Extract the (x, y) coordinate from the center of the cell holding the provided text.  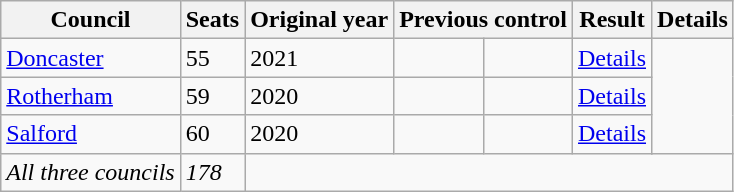
Doncaster (90, 58)
Seats (212, 20)
Council (90, 20)
55 (212, 58)
Rotherham (90, 96)
2021 (320, 58)
178 (212, 172)
All three councils (90, 172)
Previous control (484, 20)
60 (212, 134)
Original year (320, 20)
Salford (90, 134)
Result (612, 20)
59 (212, 96)
